Return the [x, y] coordinate for the center point of the cell that contains the specified text.  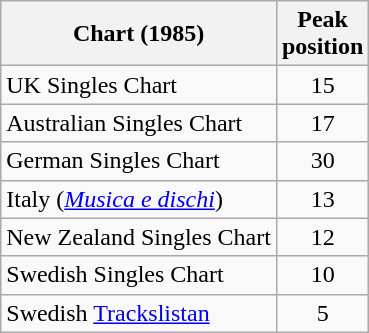
Swedish Trackslistan [139, 313]
10 [322, 275]
30 [322, 161]
Swedish Singles Chart [139, 275]
Chart (1985) [139, 34]
12 [322, 237]
Australian Singles Chart [139, 123]
New Zealand Singles Chart [139, 237]
German Singles Chart [139, 161]
15 [322, 85]
Peakposition [322, 34]
13 [322, 199]
Italy (Musica e dischi) [139, 199]
5 [322, 313]
17 [322, 123]
UK Singles Chart [139, 85]
